Locate the cell with the specified text and output its [x, y] center coordinate. 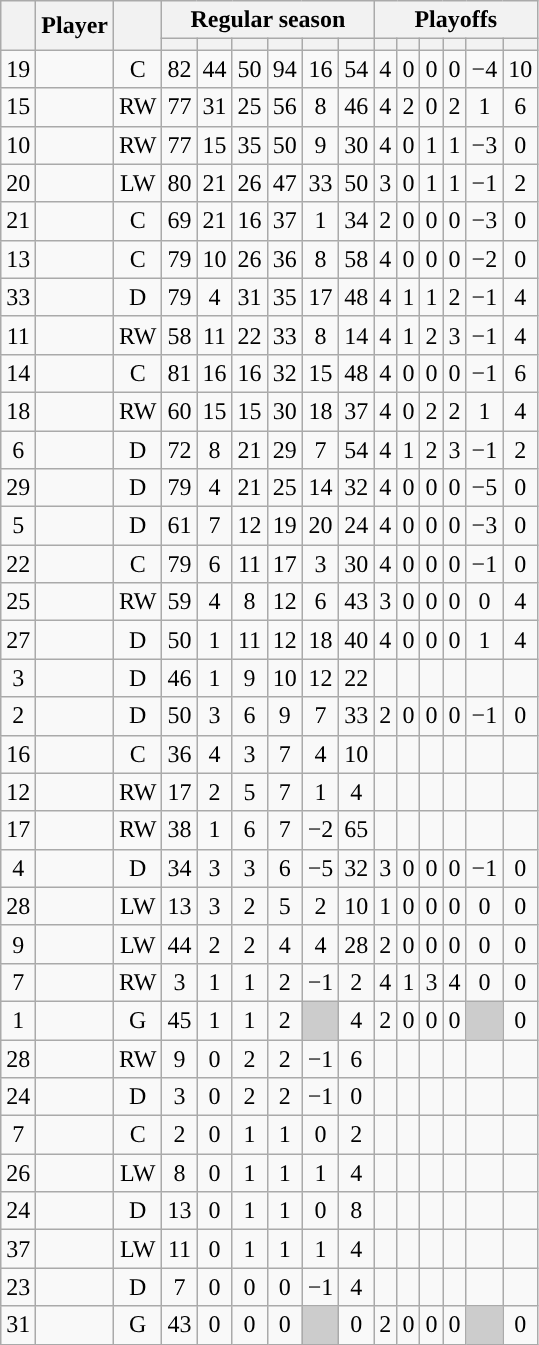
72 [180, 449]
65 [356, 830]
69 [180, 221]
40 [356, 640]
61 [180, 526]
47 [284, 183]
94 [284, 69]
56 [284, 107]
81 [180, 373]
80 [180, 183]
27 [18, 640]
59 [180, 602]
Player [75, 26]
60 [180, 411]
Regular season [268, 20]
Playoffs [456, 20]
82 [180, 69]
23 [18, 1287]
38 [180, 830]
−4 [484, 69]
45 [180, 1020]
